Capture the cell that displays the provided text and extract its [x, y] central coordinate. 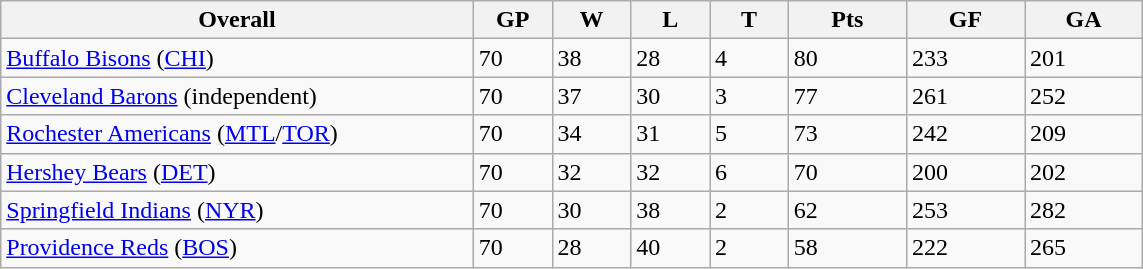
222 [965, 248]
253 [965, 210]
4 [750, 58]
37 [592, 96]
265 [1084, 248]
200 [965, 172]
Springfield Indians (NYR) [238, 210]
GF [965, 20]
5 [750, 134]
L [670, 20]
201 [1084, 58]
T [750, 20]
Providence Reds (BOS) [238, 248]
31 [670, 134]
Pts [847, 20]
77 [847, 96]
233 [965, 58]
62 [847, 210]
Overall [238, 20]
282 [1084, 210]
34 [592, 134]
GA [1084, 20]
58 [847, 248]
3 [750, 96]
6 [750, 172]
252 [1084, 96]
242 [965, 134]
261 [965, 96]
Cleveland Barons (independent) [238, 96]
Rochester Americans (MTL/TOR) [238, 134]
209 [1084, 134]
73 [847, 134]
40 [670, 248]
Hershey Bears (DET) [238, 172]
GP [512, 20]
W [592, 20]
Buffalo Bisons (CHI) [238, 58]
202 [1084, 172]
80 [847, 58]
